Find where the given text appears and provide that cell's center as (x, y) coordinate. 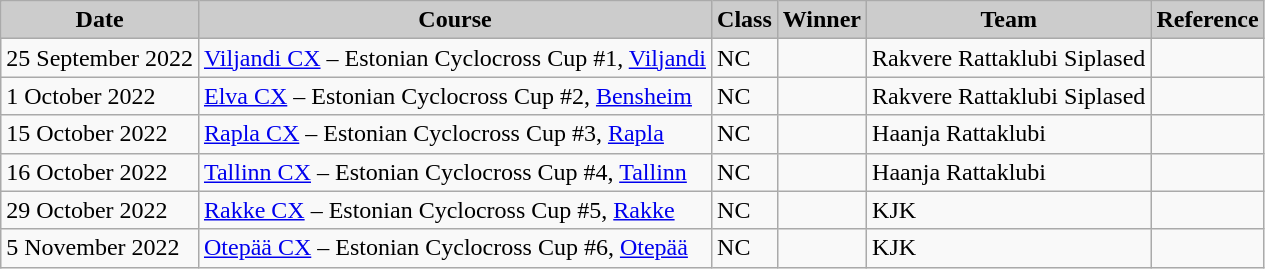
16 October 2022 (100, 172)
Class (745, 20)
Team (1009, 20)
Date (100, 20)
5 November 2022 (100, 248)
Tallinn CX – Estonian Cyclocross Cup #4, Tallinn (454, 172)
Elva CX – Estonian Cyclocross Cup #2, Bensheim (454, 96)
1 October 2022 (100, 96)
15 October 2022 (100, 134)
Rapla CX – Estonian Cyclocross Cup #3, Rapla (454, 134)
Reference (1208, 20)
29 October 2022 (100, 210)
Otepää CX – Estonian Cyclocross Cup #6, Otepää (454, 248)
25 September 2022 (100, 58)
Viljandi CX – Estonian Cyclocross Cup #1, Viljandi (454, 58)
Rakke CX – Estonian Cyclocross Cup #5, Rakke (454, 210)
Winner (822, 20)
Course (454, 20)
